Capture the cell that displays the provided text and extract its [X, Y] central coordinate. 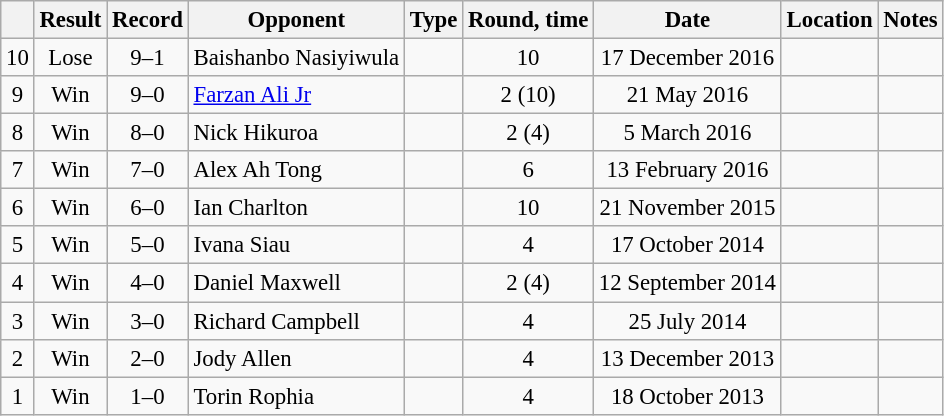
13 December 2013 [688, 358]
Daniel Maxwell [296, 283]
5 [18, 245]
Opponent [296, 20]
7 [18, 170]
Date [688, 20]
Record [148, 20]
4–0 [148, 283]
Richard Campbell [296, 321]
21 May 2016 [688, 95]
Ian Charlton [296, 208]
9 [18, 95]
8 [18, 133]
Location [830, 20]
17 December 2016 [688, 58]
5 March 2016 [688, 133]
17 October 2014 [688, 245]
6–0 [148, 208]
9–1 [148, 58]
Result [70, 20]
21 November 2015 [688, 208]
13 February 2016 [688, 170]
Notes [910, 20]
7–0 [148, 170]
5–0 [148, 245]
8–0 [148, 133]
2–0 [148, 358]
9–0 [148, 95]
Nick Hikuroa [296, 133]
Jody Allen [296, 358]
Ivana Siau [296, 245]
Lose [70, 58]
Baishanbo Nasiyiwula [296, 58]
Farzan Ali Jr [296, 95]
25 July 2014 [688, 321]
Type [433, 20]
2 (10) [528, 95]
2 [18, 358]
12 September 2014 [688, 283]
3 [18, 321]
18 October 2013 [688, 396]
3–0 [148, 321]
1 [18, 396]
Torin Rophia [296, 396]
1–0 [148, 396]
Round, time [528, 20]
Alex Ah Tong [296, 170]
